Return [X, Y] of the center of cell containing provided text 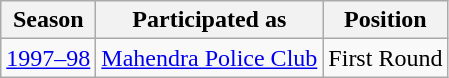
First Round [386, 58]
Mahendra Police Club [210, 58]
Participated as [210, 20]
Season [48, 20]
1997–98 [48, 58]
Position [386, 20]
